Return [x, y] of the center of cell containing provided text 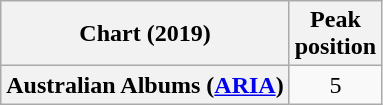
Chart (2019) [145, 34]
Australian Albums (ARIA) [145, 85]
5 [335, 85]
Peakposition [335, 34]
